From the cell containing the given text, extract its center point as (X, Y) coordinate. 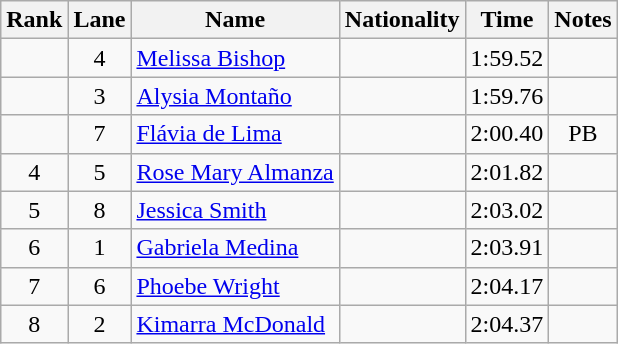
Jessica Smith (235, 210)
Alysia Montaño (235, 96)
Name (235, 20)
1:59.52 (507, 58)
3 (100, 96)
PB (583, 134)
Kimarra McDonald (235, 324)
2:04.17 (507, 286)
Gabriela Medina (235, 248)
Nationality (402, 20)
Rose Mary Almanza (235, 172)
Lane (100, 20)
1 (100, 248)
2:03.02 (507, 210)
1:59.76 (507, 96)
Notes (583, 20)
Melissa Bishop (235, 58)
2:00.40 (507, 134)
Phoebe Wright (235, 286)
2 (100, 324)
Flávia de Lima (235, 134)
2:04.37 (507, 324)
Rank (34, 20)
2:03.91 (507, 248)
Time (507, 20)
2:01.82 (507, 172)
